Return (x, y) of the center of cell containing provided text 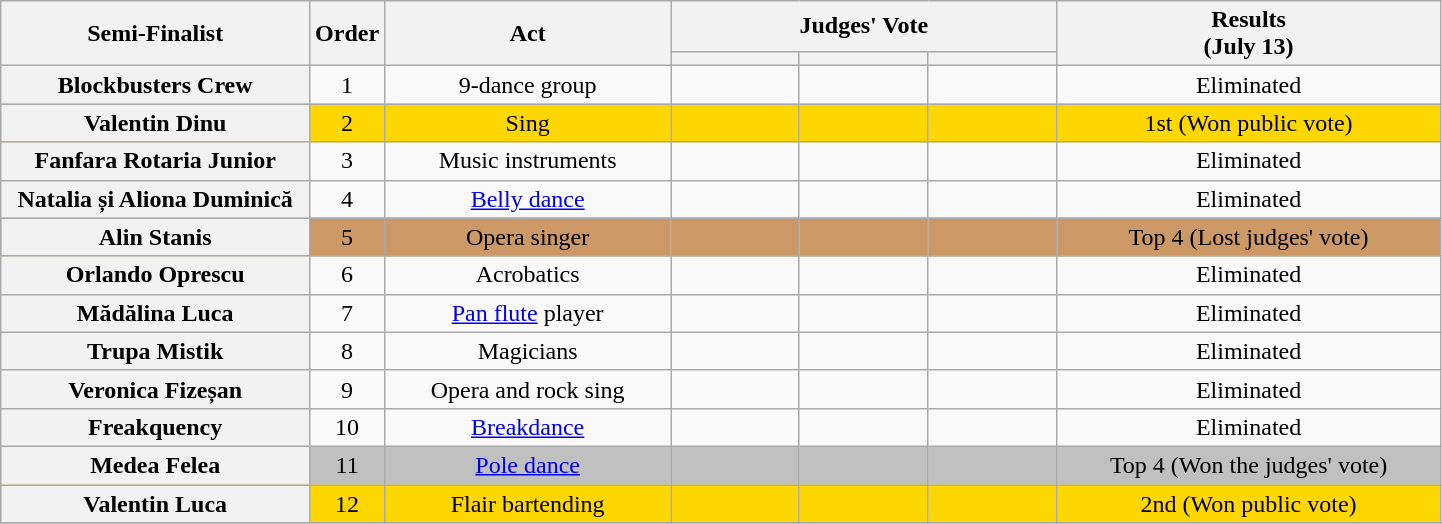
Semi-Finalist (156, 34)
Mădălina Luca (156, 313)
12 (348, 503)
Freakquency (156, 427)
Sing (528, 123)
Pole dance (528, 465)
2nd (Won public vote) (1248, 503)
Act (528, 34)
4 (348, 199)
Veronica Fizeșan (156, 389)
5 (348, 237)
Acrobatics (528, 275)
9-dance group (528, 85)
2 (348, 123)
Valentin Luca (156, 503)
Natalia și Aliona Duminică (156, 199)
Music instruments (528, 161)
Opera and rock sing (528, 389)
Fanfara Rotaria Junior (156, 161)
9 (348, 389)
Medea Felea (156, 465)
Orlando Oprescu (156, 275)
Top 4 (Lost judges' vote) (1248, 237)
7 (348, 313)
Opera singer (528, 237)
Belly dance (528, 199)
Alin Stanis (156, 237)
Top 4 (Won the judges' vote) (1248, 465)
10 (348, 427)
Valentin Dinu (156, 123)
1st (Won public vote) (1248, 123)
Blockbusters Crew (156, 85)
3 (348, 161)
Pan flute player (528, 313)
Judges' Vote (864, 26)
Magicians (528, 351)
11 (348, 465)
Results (July 13) (1248, 34)
Trupa Mistik (156, 351)
Breakdance (528, 427)
6 (348, 275)
Flair bartending (528, 503)
Order (348, 34)
1 (348, 85)
8 (348, 351)
